Return (x, y) of the center of cell containing provided text 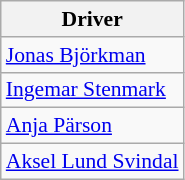
Anja Pärson (92, 126)
Aksel Lund Svindal (92, 162)
Jonas Björkman (92, 55)
Ingemar Stenmark (92, 90)
Driver (92, 19)
